Detect which cell encompasses the target text, then output its [x, y] center coordinate. 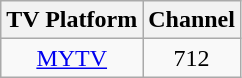
Channel [192, 20]
MYTV [72, 58]
712 [192, 58]
TV Platform [72, 20]
